Locate the cell with the specified text and output its [X, Y] center coordinate. 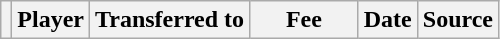
Source [458, 20]
Transferred to [170, 20]
Date [388, 20]
Fee [304, 20]
Player [51, 20]
